Search for the cell housing the specified text and yield its (X, Y) center coordinate. 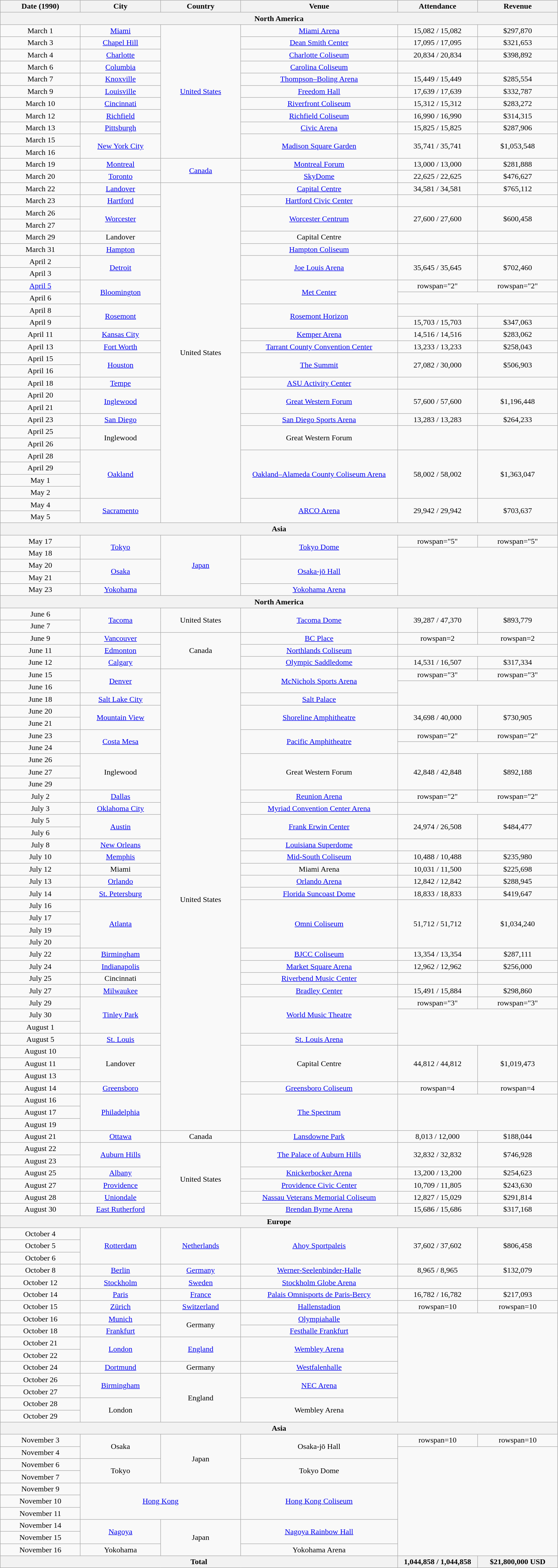
October 14 (40, 1294)
Bradley Center (319, 991)
16,990 / 16,990 (437, 116)
Ottawa (121, 1137)
Richfield Coliseum (319, 116)
17,095 / 17,095 (437, 43)
June 11 (40, 650)
October 18 (40, 1331)
NEC Arena (319, 1386)
July 13 (40, 881)
Greensboro (121, 1088)
March 29 (40, 237)
Vancouver (121, 638)
Werner-Seelenbinder-Halle (319, 1270)
San Diego (121, 420)
15,449 / 15,449 (437, 79)
France (200, 1294)
The Spectrum (319, 1112)
Palais Omnisports de Paris-Bercy (319, 1294)
$806,458 (518, 1246)
August 19 (40, 1124)
Freedom Hall (319, 91)
Met Center (319, 292)
34,581 / 34,581 (437, 189)
15,703 / 15,703 (437, 322)
July 2 (40, 796)
$298,860 (518, 991)
June 20 (40, 711)
November 15 (40, 1538)
East Rutherford (121, 1209)
October 8 (40, 1270)
March 3 (40, 43)
$281,888 (518, 164)
March 20 (40, 177)
$297,870 (518, 31)
Sweden (200, 1282)
$217,093 (518, 1294)
October 4 (40, 1234)
10,709 / 11,805 (437, 1185)
Milwaukee (121, 991)
Salt Palace (319, 699)
May 18 (40, 553)
June 12 (40, 663)
Orlando Arena (319, 881)
August 23 (40, 1161)
Bloomington (121, 292)
May 20 (40, 565)
Calgary (121, 663)
Montreal (121, 164)
October 12 (40, 1282)
Worcester Centrum (319, 219)
July 16 (40, 905)
$1,363,047 (518, 474)
Greensboro Coliseum (319, 1088)
July 22 (40, 954)
18,833 / 18,833 (437, 893)
March 7 (40, 79)
$765,112 (518, 189)
April 29 (40, 468)
Westfalenhalle (319, 1367)
Costa Mesa (121, 741)
Sacramento (121, 511)
Hartford Civic Center (319, 201)
June 24 (40, 748)
$256,000 (518, 966)
Frank Erwin Center (319, 827)
$1,034,240 (518, 924)
Philadelphia (121, 1112)
14,531 / 16,507 (437, 663)
April 20 (40, 395)
$314,315 (518, 116)
June 23 (40, 735)
Total (199, 1562)
$321,653 (518, 43)
SkyDome (319, 177)
Hong Kong Coliseum (319, 1501)
March 6 (40, 67)
August 11 (40, 1064)
Providence Civic Center (319, 1185)
June 9 (40, 638)
Tacoma (121, 620)
March 26 (40, 213)
Memphis (121, 857)
12,962 / 12,962 (437, 966)
Charlotte Coliseum (319, 55)
1,044,858 / 1,044,858 (437, 1562)
Berlin (121, 1270)
April 18 (40, 383)
14,516 / 14,516 (437, 334)
$285,554 (518, 79)
13,354 / 13,354 (437, 954)
10,031 / 11,500 (437, 869)
Joe Louis Arena (319, 268)
November 10 (40, 1501)
March 22 (40, 189)
Kemper Arena (319, 334)
Columbia (121, 67)
Hampton (121, 249)
October 27 (40, 1392)
March 9 (40, 91)
8,965 / 8,965 (437, 1270)
August 16 (40, 1100)
16,782 / 16,782 (437, 1294)
August 17 (40, 1112)
St. Louis Arena (319, 1039)
July 17 (40, 918)
Thompson–Boling Arena (319, 79)
October 15 (40, 1307)
Oklahoma City (121, 808)
51,712 / 51,712 (437, 924)
Madison Square Garden (319, 146)
Myriad Convention Center Arena (319, 808)
Reunion Arena (319, 796)
15,312 / 15,312 (437, 103)
Brendan Byrne Arena (319, 1209)
Louisville (121, 91)
August 27 (40, 1185)
Nagoya Rainbow Hall (319, 1532)
Austin (121, 827)
Revenue (518, 6)
July 5 (40, 821)
$287,111 (518, 954)
42,848 / 42,848 (437, 772)
Zürich (121, 1307)
$264,233 (518, 420)
October 22 (40, 1355)
November 7 (40, 1477)
37,602 / 37,602 (437, 1246)
ARCO Arena (319, 511)
April 13 (40, 346)
Rosemont (121, 316)
Hong Kong (161, 1501)
22,625 / 22,625 (437, 177)
New Orleans (121, 845)
$347,063 (518, 322)
$1,019,473 (518, 1064)
Olympic Saddledome (319, 663)
Rosemont Horizon (319, 316)
Salt Lake City (121, 699)
Edmonton (121, 650)
April 15 (40, 359)
Tinley Park (121, 1015)
$188,044 (518, 1137)
$317,168 (518, 1209)
November 9 (40, 1489)
St. Louis (121, 1039)
Knoxville (121, 79)
32,832 / 32,832 (437, 1155)
29,942 / 29,942 (437, 511)
July 19 (40, 930)
April 26 (40, 444)
April 21 (40, 407)
The Summit (319, 365)
October 28 (40, 1404)
Tacoma Dome (319, 620)
57,600 / 57,600 (437, 401)
Richfield (121, 116)
July 3 (40, 808)
St. Petersburg (121, 893)
June 21 (40, 723)
City (121, 6)
March 23 (40, 201)
November 14 (40, 1526)
$283,062 (518, 334)
March 27 (40, 225)
March 19 (40, 164)
May 5 (40, 517)
13,283 / 13,283 (437, 420)
$506,903 (518, 365)
July 8 (40, 845)
Carolina Coliseum (319, 67)
$21,800,000 USD (518, 1562)
Dean Smith Center (319, 43)
35,645 / 35,645 (437, 268)
July 25 (40, 979)
Hampton Coliseum (319, 249)
March 13 (40, 128)
July 24 (40, 966)
August 30 (40, 1209)
Market Square Arena (319, 966)
$703,637 (518, 511)
October 26 (40, 1380)
August 13 (40, 1076)
12,842 / 12,842 (437, 881)
10,488 / 10,488 (437, 857)
ASU Activity Center (319, 383)
44,812 / 44,812 (437, 1064)
27,082 / 30,000 (437, 365)
Riverfront Coliseum (319, 103)
Albany (121, 1173)
May 21 (40, 578)
$600,458 (518, 219)
June 18 (40, 699)
Munich (121, 1319)
Houston (121, 365)
Nagoya (121, 1532)
12,827 / 15,029 (437, 1197)
Oakland (121, 474)
Festhalle Frankfurt (319, 1331)
Rotterdam (121, 1246)
20,834 / 20,834 (437, 55)
Toronto (121, 177)
$225,698 (518, 869)
13,000 / 13,000 (437, 164)
BC Place (319, 638)
Tarrant County Convention Center (319, 346)
July 27 (40, 991)
October 29 (40, 1416)
13,233 / 13,233 (437, 346)
Indianapolis (121, 966)
$484,477 (518, 827)
Ahoy Sportpaleis (319, 1246)
July 12 (40, 869)
April 2 (40, 261)
June 7 (40, 626)
July 20 (40, 942)
Tempe (121, 383)
35,741 / 35,741 (437, 146)
April 5 (40, 286)
$287,906 (518, 128)
$476,627 (518, 177)
58,002 / 58,002 (437, 474)
Oakland–Alameda County Coliseum Arena (319, 474)
$291,814 (518, 1197)
Atlanta (121, 924)
Paris (121, 1294)
July 6 (40, 833)
June 29 (40, 784)
BJCC Coliseum (319, 954)
34,698 / 40,000 (437, 717)
$398,892 (518, 55)
August 28 (40, 1197)
November 4 (40, 1452)
$243,630 (518, 1185)
August 10 (40, 1051)
Northlands Coliseum (319, 650)
13,200 / 13,200 (437, 1173)
November 16 (40, 1550)
Attendance (437, 6)
$892,188 (518, 772)
Omni Coliseum (319, 924)
March 31 (40, 249)
August 5 (40, 1039)
April 16 (40, 371)
August 14 (40, 1088)
August 22 (40, 1149)
Florida Suncoast Dome (319, 893)
July 30 (40, 1015)
$730,905 (518, 717)
October 21 (40, 1343)
April 25 (40, 432)
July 10 (40, 857)
8,013 / 12,000 (437, 1137)
$332,787 (518, 91)
June 26 (40, 760)
March 12 (40, 116)
$893,779 (518, 620)
27,600 / 27,600 (437, 219)
April 8 (40, 310)
March 15 (40, 140)
June 15 (40, 675)
April 23 (40, 420)
Chapel Hill (121, 43)
August 25 (40, 1173)
Louisiana Superdome (319, 845)
May 1 (40, 480)
Auburn Hills (121, 1155)
March 4 (40, 55)
Uniondale (121, 1197)
May 17 (40, 541)
Dortmund (121, 1367)
Knickerbocker Arena (319, 1173)
Country (200, 6)
November 3 (40, 1440)
$746,928 (518, 1155)
October 24 (40, 1367)
Charlotte (121, 55)
Netherlands (200, 1246)
October 16 (40, 1319)
June 27 (40, 772)
New York City (121, 146)
$1,196,448 (518, 401)
Stockholm Globe Arena (319, 1282)
July 14 (40, 893)
Hallenstadion (319, 1307)
$254,623 (518, 1173)
May 4 (40, 504)
15,686 / 15,686 (437, 1209)
24,974 / 26,508 (437, 827)
March 10 (40, 103)
Dallas (121, 796)
Date (1990) (40, 6)
Civic Arena (319, 128)
June 16 (40, 687)
Lansdowne Park (319, 1137)
Mid-South Coliseum (319, 857)
15,082 / 15,082 (437, 31)
Olympiahalle (319, 1319)
Venue (319, 6)
August 1 (40, 1027)
$288,945 (518, 881)
October 5 (40, 1246)
$419,647 (518, 893)
Pacific Amphitheatre (319, 741)
$317,334 (518, 663)
Providence (121, 1185)
May 23 (40, 590)
Orlando (121, 881)
Riverbend Music Center (319, 979)
Stockholm (121, 1282)
July 29 (40, 1003)
San Diego Sports Arena (319, 420)
$235,980 (518, 857)
March 16 (40, 152)
$283,272 (518, 103)
April 28 (40, 456)
Europe (279, 1222)
39,287 / 47,370 (437, 620)
April 6 (40, 298)
$1,053,548 (518, 146)
May 2 (40, 492)
15,491 / 15,884 (437, 991)
August 21 (40, 1137)
April 11 (40, 334)
Switzerland (200, 1307)
November 11 (40, 1513)
Nassau Veterans Memorial Coliseum (319, 1197)
Kansas City (121, 334)
Worcester (121, 219)
Fort Worth (121, 346)
Shoreline Amphitheatre (319, 717)
$132,079 (518, 1270)
Montreal Forum (319, 164)
Mountain View (121, 717)
McNichols Sports Arena (319, 681)
World Music Theatre (319, 1015)
15,825 / 15,825 (437, 128)
Detroit (121, 268)
$258,043 (518, 346)
June 6 (40, 614)
April 9 (40, 322)
Hartford (121, 201)
April 3 (40, 274)
$702,460 (518, 268)
The Palace of Auburn Hills (319, 1155)
Denver (121, 681)
October 6 (40, 1258)
March 1 (40, 31)
Frankfurt (121, 1331)
17,639 / 17,639 (437, 91)
Pittsburgh (121, 128)
November 6 (40, 1465)
